For the text-containing cell, return its midpoint in [X, Y] coordinate format. 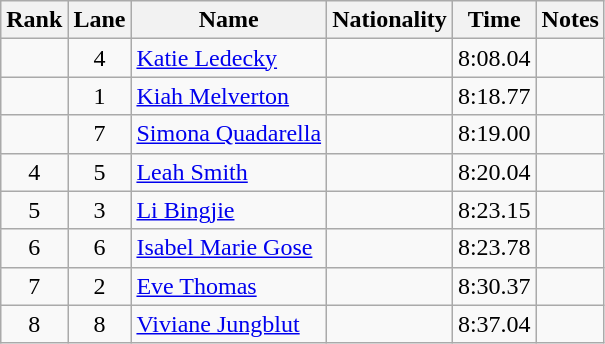
1 [100, 96]
Eve Thomas [229, 286]
8:37.04 [494, 324]
Viviane Jungblut [229, 324]
8:19.00 [494, 134]
Leah Smith [229, 172]
8:18.77 [494, 96]
8:23.78 [494, 248]
Nationality [390, 20]
8:23.15 [494, 210]
3 [100, 210]
Time [494, 20]
8:20.04 [494, 172]
Kiah Melverton [229, 96]
Katie Ledecky [229, 58]
Isabel Marie Gose [229, 248]
Simona Quadarella [229, 134]
8:08.04 [494, 58]
Name [229, 20]
8:30.37 [494, 286]
2 [100, 286]
Notes [570, 20]
Rank [34, 20]
Li Bingjie [229, 210]
Lane [100, 20]
